For the text-containing cell, return its midpoint in [X, Y] coordinate format. 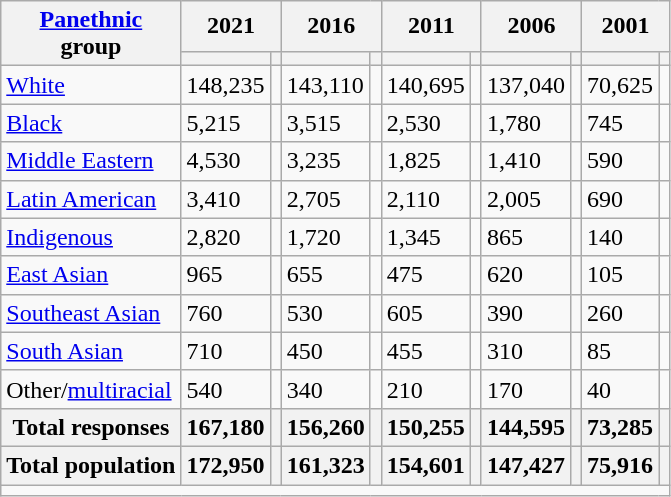
Other/multiracial [91, 389]
East Asian [91, 275]
210 [426, 389]
154,601 [426, 465]
150,255 [426, 427]
140,695 [426, 85]
760 [226, 313]
605 [426, 313]
2006 [531, 26]
Southeast Asian [91, 313]
1,825 [426, 161]
Panethnicgroup [91, 34]
1,780 [526, 123]
4,530 [226, 161]
620 [526, 275]
390 [526, 313]
137,040 [526, 85]
590 [620, 161]
73,285 [620, 427]
1,720 [326, 237]
South Asian [91, 351]
85 [620, 351]
450 [326, 351]
2016 [331, 26]
2,110 [426, 199]
Middle Eastern [91, 161]
260 [620, 313]
70,625 [620, 85]
Total responses [91, 427]
3,515 [326, 123]
5,215 [226, 123]
690 [620, 199]
2,820 [226, 237]
156,260 [326, 427]
3,410 [226, 199]
965 [226, 275]
540 [226, 389]
Latin American [91, 199]
White [91, 85]
1,410 [526, 161]
455 [426, 351]
170 [526, 389]
655 [326, 275]
Indigenous [91, 237]
75,916 [620, 465]
143,110 [326, 85]
310 [526, 351]
530 [326, 313]
144,595 [526, 427]
2,705 [326, 199]
2021 [231, 26]
2001 [626, 26]
148,235 [226, 85]
340 [326, 389]
745 [620, 123]
Black [91, 123]
2011 [431, 26]
710 [226, 351]
2,530 [426, 123]
475 [426, 275]
865 [526, 237]
105 [620, 275]
161,323 [326, 465]
140 [620, 237]
167,180 [226, 427]
Total population [91, 465]
172,950 [226, 465]
3,235 [326, 161]
147,427 [526, 465]
2,005 [526, 199]
1,345 [426, 237]
40 [620, 389]
